Return (X, Y) of the center of cell containing provided text 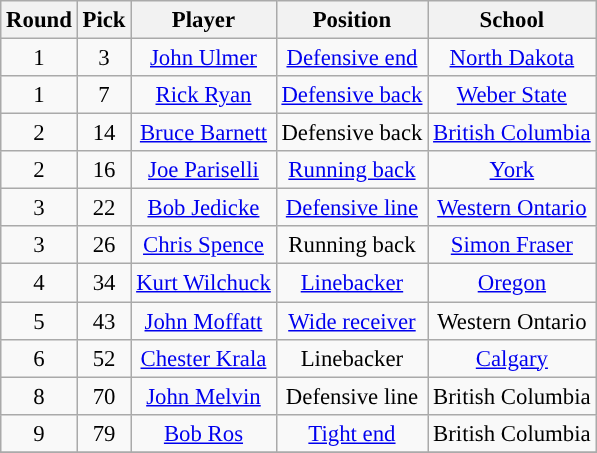
14 (104, 133)
Oregon (512, 283)
Calgary (512, 358)
School (512, 20)
7 (104, 95)
Simon Fraser (512, 245)
8 (39, 396)
79 (104, 433)
Chester Krala (204, 358)
Chris Spence (204, 245)
34 (104, 283)
Bob Ros (204, 433)
16 (104, 170)
Bob Jedicke (204, 208)
Wide receiver (352, 321)
North Dakota (512, 58)
70 (104, 396)
Defensive end (352, 58)
York (512, 170)
5 (39, 321)
Weber State (512, 95)
John Ulmer (204, 58)
John Moffatt (204, 321)
Tight end (352, 433)
9 (39, 433)
26 (104, 245)
Position (352, 20)
22 (104, 208)
Joe Pariselli (204, 170)
52 (104, 358)
Round (39, 20)
Bruce Barnett (204, 133)
6 (39, 358)
Pick (104, 20)
4 (39, 283)
43 (104, 321)
Rick Ryan (204, 95)
John Melvin (204, 396)
Player (204, 20)
Kurt Wilchuck (204, 283)
